Capture the cell that displays the provided text and extract its [X, Y] central coordinate. 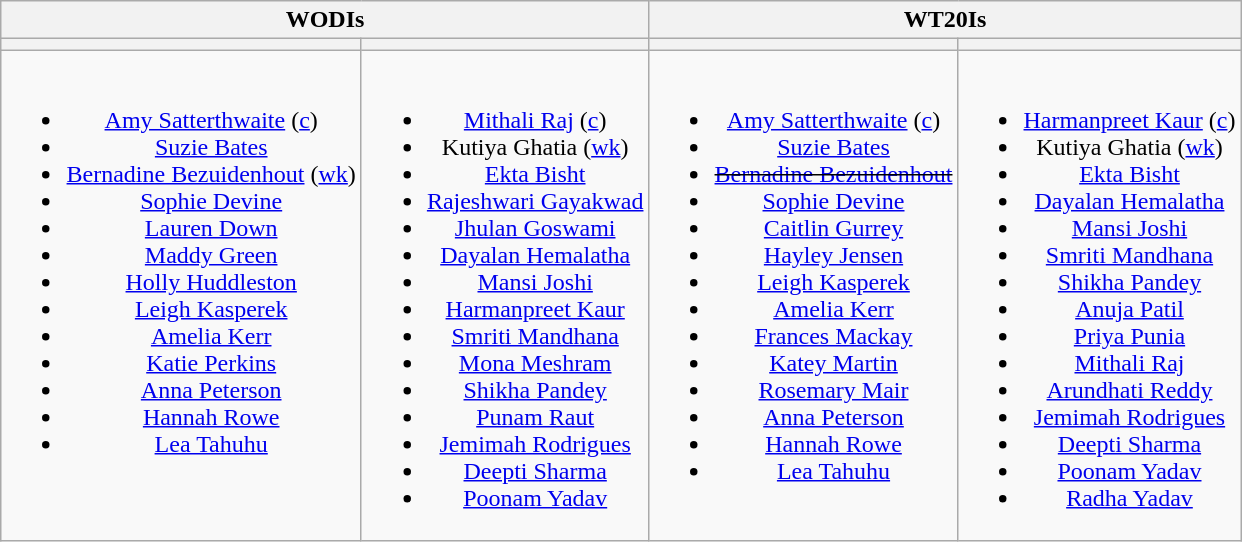
WODIs [325, 20]
WT20Is [945, 20]
